Capture the cell that displays the provided text and extract its (X, Y) central coordinate. 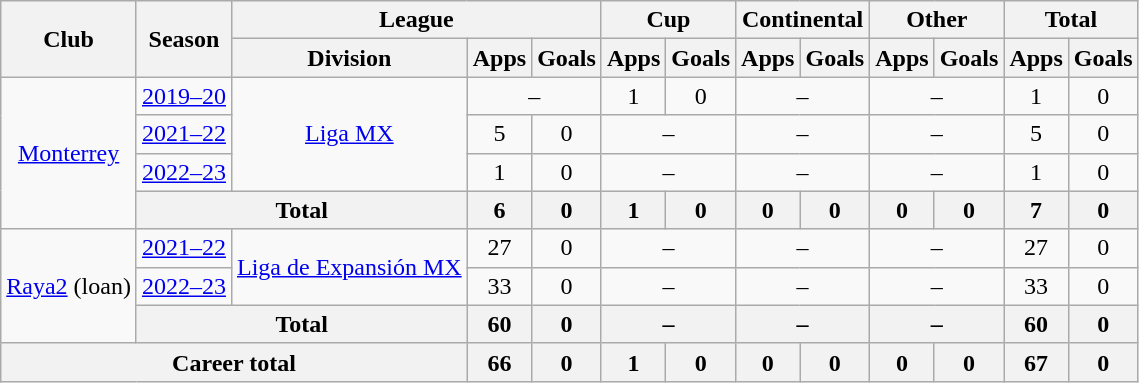
7 (1036, 210)
Liga MX (349, 134)
Monterrey (69, 153)
Club (69, 39)
Continental (803, 20)
League (416, 20)
6 (499, 210)
Season (184, 39)
Cup (668, 20)
66 (499, 362)
Career total (234, 362)
2019–20 (184, 96)
Liga de Expansión MX (349, 267)
Division (349, 58)
Raya2 (loan) (69, 286)
67 (1036, 362)
Other (937, 20)
